Extract the (x, y) coordinate from the center of the cell holding the provided text.  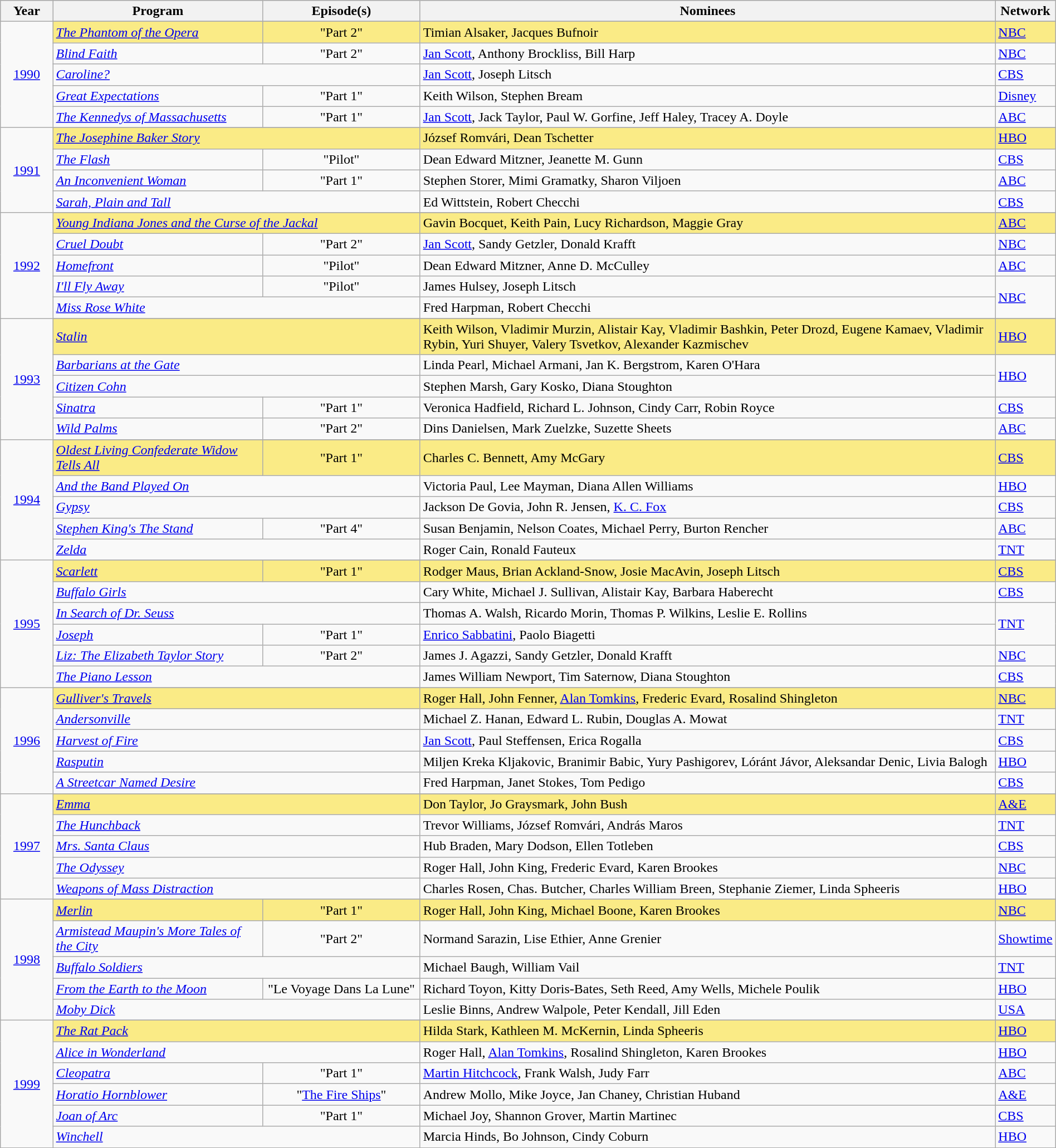
Don Taylor, Jo Graysmark, John Bush (707, 804)
Roger Hall, Alan Tomkins, Rosalind Shingleton, Karen Brookes (707, 1052)
1993 (27, 379)
Gypsy (236, 507)
Thomas A. Walsh, Ricardo Morin, Thomas P. Wilkins, Leslie E. Rollins (707, 613)
Hilda Stark, Kathleen M. McKernin, Linda Spheeris (707, 1031)
1997 (27, 846)
Winchell (236, 1137)
Enrico Sabbatini, Paolo Biagetti (707, 634)
Jan Scott, Anthony Brockliss, Bill Harp (707, 53)
Horatio Hornblower (158, 1095)
"Le Voyage Dans La Lune" (341, 988)
And the Band Played On (236, 486)
Network (1025, 11)
Michael Baugh, William Vail (707, 967)
1999 (27, 1084)
Miss Rose White (236, 308)
Charles Rosen, Chas. Butcher, Charles William Breen, Stephanie Ziemer, Linda Spheeris (707, 889)
Scarlett (158, 571)
Disney (1025, 96)
Roger Hall, John Fenner, Alan Tomkins, Frederic Evard, Rosalind Shingleton (707, 698)
Wild Palms (158, 429)
Linda Pearl, Michael Armani, Jan K. Bergstrom, Karen O'Hara (707, 365)
Susan Benjamin, Nelson Coates, Michael Perry, Burton Rencher (707, 528)
Leslie Binns, Andrew Walpole, Peter Kendall, Jill Eden (707, 1010)
Richard Toyon, Kitty Doris-Bates, Seth Reed, Amy Wells, Michele Poulik (707, 988)
Ed Wittstein, Robert Checchi (707, 202)
The Kennedys of Massachusetts (158, 117)
Fred Harpman, Janet Stokes, Tom Pedigo (707, 783)
An Inconvenient Woman (158, 180)
Buffalo Girls (236, 592)
Roger Hall, John King, Michael Boone, Karen Brookes (707, 910)
James J. Agazzi, Sandy Getzler, Donald Krafft (707, 656)
Nominees (707, 11)
Oldest Living Confederate Widow Tells All (158, 458)
Dean Edward Mitzner, Anne D. McCulley (707, 266)
Homefront (158, 266)
Hub Braden, Mary Dodson, Ellen Totleben (707, 846)
Stephen Storer, Mimi Gramatky, Sharon Viljoen (707, 180)
Joseph (158, 634)
Roger Cain, Ronald Fauteux (707, 550)
1998 (27, 960)
Andrew Mollo, Mike Joyce, Jan Chaney, Christian Huband (707, 1095)
Jan Scott, Paul Steffensen, Erica Rogalla (707, 740)
Showtime (1025, 939)
USA (1025, 1010)
"Part 4" (341, 528)
Blind Faith (158, 53)
The Flash (158, 159)
Great Expectations (158, 96)
Keith Wilson, Stephen Bream (707, 96)
Rodger Maus, Brian Ackland-Snow, Josie MacAvin, Joseph Litsch (707, 571)
Cruel Doubt (158, 244)
Victoria Paul, Lee Mayman, Diana Allen Williams (707, 486)
Barbarians at the Gate (236, 365)
Timian Alsaker, Jacques Bufnoir (707, 32)
Rasputin (236, 762)
James William Newport, Tim Saternow, Diana Stoughton (707, 677)
"The Fire Ships" (341, 1095)
Dins Danielsen, Mark Zuelzke, Suzette Sheets (707, 429)
1991 (27, 170)
1995 (27, 624)
Michael Joy, Shannon Grover, Martin Martinec (707, 1116)
From the Earth to the Moon (158, 988)
Young Indiana Jones and the Curse of the Jackal (236, 223)
Sarah, Plain and Tall (236, 202)
Merlin (158, 910)
Trevor Williams, József Romvári, András Maros (707, 825)
Fred Harpman, Robert Checchi (707, 308)
Liz: The Elizabeth Taylor Story (158, 656)
Cleopatra (158, 1073)
In Search of Dr. Seuss (236, 613)
Moby Dick (236, 1010)
The Hunchback (236, 825)
The Odyssey (236, 867)
Gulliver's Travels (236, 698)
Jan Scott, Jack Taylor, Paul W. Gorfine, Jeff Haley, Tracey A. Doyle (707, 117)
The Rat Pack (236, 1031)
Harvest of Fire (236, 740)
Zelda (236, 550)
Emma (236, 804)
Buffalo Soldiers (236, 967)
Miljen Kreka Kljakovic, Branimir Babic, Yury Pashigorev, Lóránt Jávor, Aleksandar Denic, Livia Balogh (707, 762)
Alice in Wonderland (236, 1052)
The Josephine Baker Story (236, 138)
Stalin (236, 336)
A Streetcar Named Desire (236, 783)
Program (158, 11)
James Hulsey, Joseph Litsch (707, 287)
Gavin Bocquet, Keith Pain, Lucy Richardson, Maggie Gray (707, 223)
Andersonville (236, 719)
Sinatra (158, 408)
Cary White, Michael J. Sullivan, Alistair Kay, Barbara Haberecht (707, 592)
1994 (27, 500)
József Romvári, Dean Tschetter (707, 138)
Normand Sarazin, Lise Ethier, Anne Grenier (707, 939)
Charles C. Bennett, Amy McGary (707, 458)
Jan Scott, Joseph Litsch (707, 75)
Marcia Hinds, Bo Johnson, Cindy Coburn (707, 1137)
1992 (27, 265)
Mrs. Santa Claus (236, 846)
Veronica Hadfield, Richard L. Johnson, Cindy Carr, Robin Royce (707, 408)
Dean Edward Mitzner, Jeanette M. Gunn (707, 159)
1996 (27, 740)
Caroline? (236, 75)
Weapons of Mass Distraction (236, 889)
Roger Hall, John King, Frederic Evard, Karen Brookes (707, 867)
The Phantom of the Opera (158, 32)
Episode(s) (341, 11)
Year (27, 11)
Stephen Marsh, Gary Kosko, Diana Stoughton (707, 386)
1990 (27, 75)
Martin Hitchcock, Frank Walsh, Judy Farr (707, 1073)
Jackson De Govia, John R. Jensen, K. C. Fox (707, 507)
Citizen Cohn (236, 386)
I'll Fly Away (158, 287)
Jan Scott, Sandy Getzler, Donald Krafft (707, 244)
Armistead Maupin's More Tales of the City (158, 939)
Stephen King's The Stand (158, 528)
Joan of Arc (158, 1116)
Michael Z. Hanan, Edward L. Rubin, Douglas A. Mowat (707, 719)
The Piano Lesson (236, 677)
